Locate the cell with the specified text and output its (x, y) center coordinate. 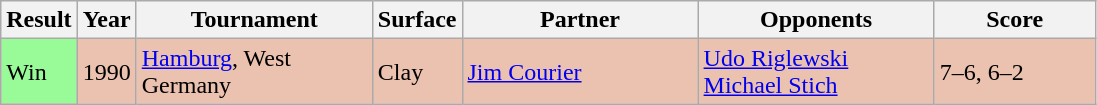
Partner (580, 20)
Udo Riglewski Michael Stich (816, 72)
7–6, 6–2 (1014, 72)
Tournament (254, 20)
Result (39, 20)
Win (39, 72)
1990 (106, 72)
Opponents (816, 20)
Hamburg, West Germany (254, 72)
Clay (417, 72)
Score (1014, 20)
Year (106, 20)
Surface (417, 20)
Jim Courier (580, 72)
